From the cell containing the given text, extract its center point as [X, Y] coordinate. 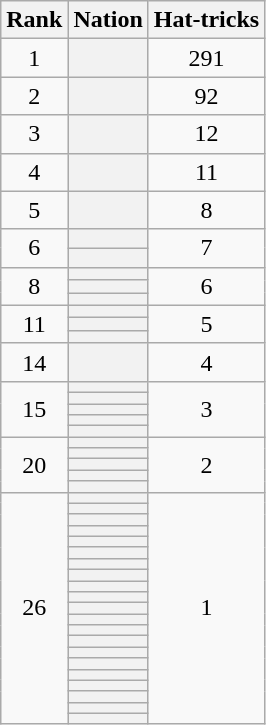
Hat-tricks [206, 20]
291 [206, 58]
26 [34, 608]
Rank [34, 20]
12 [206, 134]
15 [34, 408]
7 [206, 248]
14 [34, 362]
20 [34, 464]
92 [206, 96]
Nation [108, 20]
